Extract the [x, y] coordinate from the center of the cell holding the provided text.  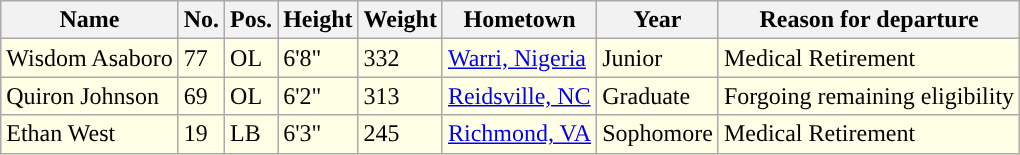
332 [400, 58]
Ethan West [90, 134]
LB [252, 134]
Name [90, 20]
6'3" [318, 134]
Sophomore [658, 134]
245 [400, 134]
Forgoing remaining eligibility [868, 96]
Wisdom Asaboro [90, 58]
6'2" [318, 96]
Height [318, 20]
6'8" [318, 58]
69 [201, 96]
Richmond, VA [519, 134]
Year [658, 20]
Warri, Nigeria [519, 58]
Hometown [519, 20]
No. [201, 20]
Reidsville, NC [519, 96]
Weight [400, 20]
77 [201, 58]
19 [201, 134]
Reason for departure [868, 20]
313 [400, 96]
Pos. [252, 20]
Junior [658, 58]
Quiron Johnson [90, 96]
Graduate [658, 96]
